From the cell containing the given text, extract its center point as (x, y) coordinate. 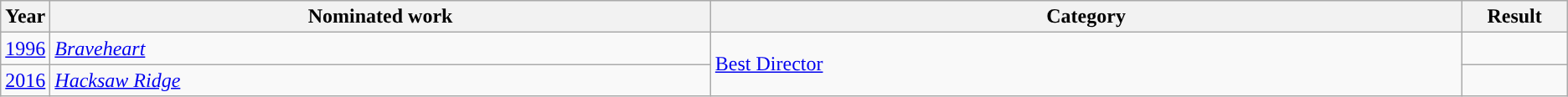
Nominated work (380, 17)
Hacksaw Ridge (380, 80)
Category (1086, 17)
2016 (25, 80)
Result (1514, 17)
1996 (25, 48)
Best Director (1086, 64)
Year (25, 17)
Braveheart (380, 48)
